Find where the given text appears and provide that cell's center as (x, y) coordinate. 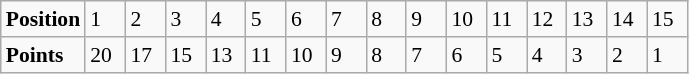
17 (145, 55)
Position (43, 19)
20 (105, 55)
12 (547, 19)
14 (627, 19)
Points (43, 55)
